Identify which cell holds the provided text, then report its [X, Y] central coordinate. 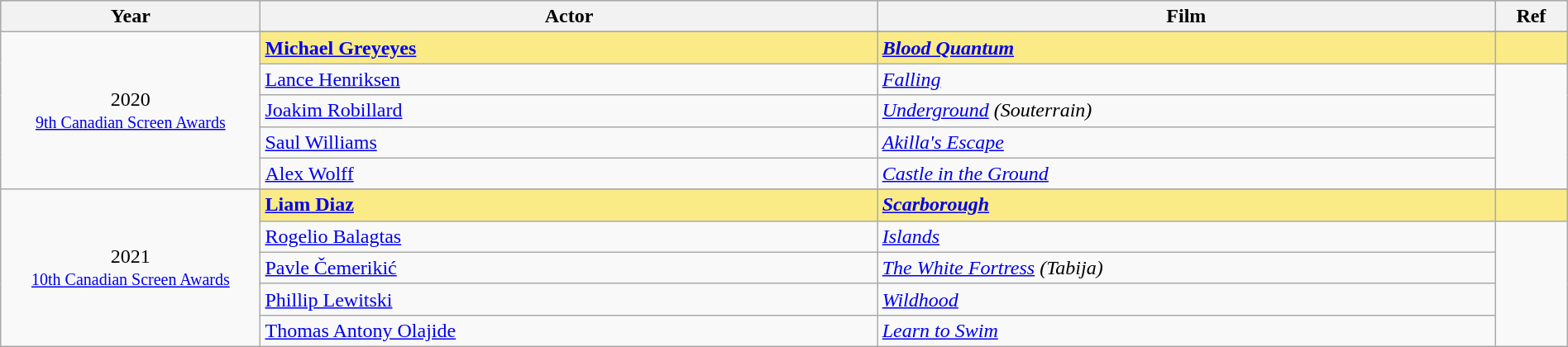
Film [1186, 17]
Lance Henriksen [569, 79]
Phillip Lewitski [569, 299]
Islands [1186, 236]
Thomas Antony Olajide [569, 330]
Akilla's Escape [1186, 142]
Actor [569, 17]
Rogelio Balagtas [569, 236]
2020 9th Canadian Screen Awards [131, 111]
Liam Diaz [569, 205]
2021 10th Canadian Screen Awards [131, 268]
Joakim Robillard [569, 111]
Wildhood [1186, 299]
Pavle Čemerikić [569, 268]
Year [131, 17]
Underground (Souterrain) [1186, 111]
Learn to Swim [1186, 330]
The White Fortress (Tabija) [1186, 268]
Alex Wolff [569, 173]
Castle in the Ground [1186, 173]
Michael Greyeyes [569, 48]
Saul Williams [569, 142]
Ref [1532, 17]
Scarborough [1186, 205]
Falling [1186, 79]
Blood Quantum [1186, 48]
